Find where the given text appears and provide that cell's center as (x, y) coordinate. 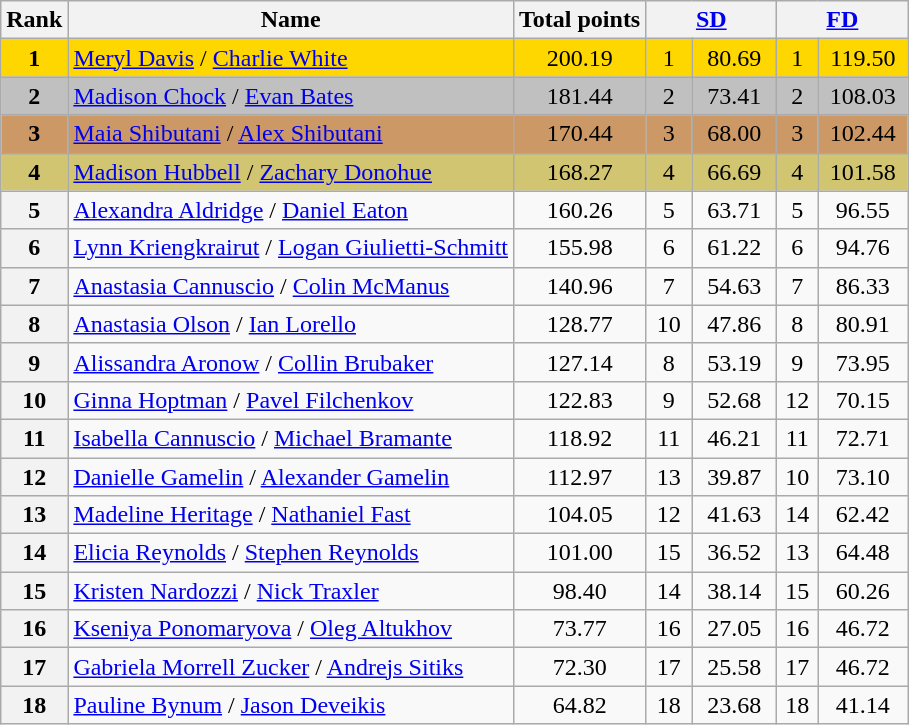
122.83 (580, 400)
170.44 (580, 134)
101.00 (580, 553)
Madison Chock / Evan Bates (291, 96)
70.15 (863, 400)
Rank (34, 20)
96.55 (863, 210)
119.50 (863, 58)
155.98 (580, 248)
54.63 (734, 286)
46.21 (734, 438)
72.30 (580, 667)
53.19 (734, 362)
112.97 (580, 477)
Kristen Nardozzi / Nick Traxler (291, 591)
Name (291, 20)
39.87 (734, 477)
23.68 (734, 705)
Madeline Heritage / Nathaniel Fast (291, 515)
86.33 (863, 286)
104.05 (580, 515)
27.05 (734, 629)
Pauline Bynum / Jason Deveikis (291, 705)
200.19 (580, 58)
160.26 (580, 210)
102.44 (863, 134)
52.68 (734, 400)
94.76 (863, 248)
168.27 (580, 172)
47.86 (734, 324)
Danielle Gamelin / Alexander Gamelin (291, 477)
62.42 (863, 515)
41.63 (734, 515)
68.00 (734, 134)
60.26 (863, 591)
SD (712, 20)
Lynn Kriengkrairut / Logan Giulietti-Schmitt (291, 248)
63.71 (734, 210)
Alexandra Aldridge / Daniel Eaton (291, 210)
101.58 (863, 172)
Anastasia Olson / Ian Lorello (291, 324)
72.71 (863, 438)
Madison Hubbell / Zachary Donohue (291, 172)
Total points (580, 20)
41.14 (863, 705)
Gabriela Morrell Zucker / Andrejs Sitiks (291, 667)
Anastasia Cannuscio / Colin McManus (291, 286)
66.69 (734, 172)
73.10 (863, 477)
38.14 (734, 591)
Kseniya Ponomaryova / Oleg Altukhov (291, 629)
73.77 (580, 629)
Maia Shibutani / Alex Shibutani (291, 134)
Meryl Davis / Charlie White (291, 58)
64.82 (580, 705)
FD (842, 20)
108.03 (863, 96)
73.95 (863, 362)
25.58 (734, 667)
127.14 (580, 362)
Ginna Hoptman / Pavel Filchenkov (291, 400)
140.96 (580, 286)
80.69 (734, 58)
118.92 (580, 438)
64.48 (863, 553)
Alissandra Aronow / Collin Brubaker (291, 362)
128.77 (580, 324)
36.52 (734, 553)
98.40 (580, 591)
80.91 (863, 324)
Isabella Cannuscio / Michael Bramante (291, 438)
73.41 (734, 96)
Elicia Reynolds / Stephen Reynolds (291, 553)
61.22 (734, 248)
181.44 (580, 96)
